From the cell containing the given text, extract its center point as (X, Y) coordinate. 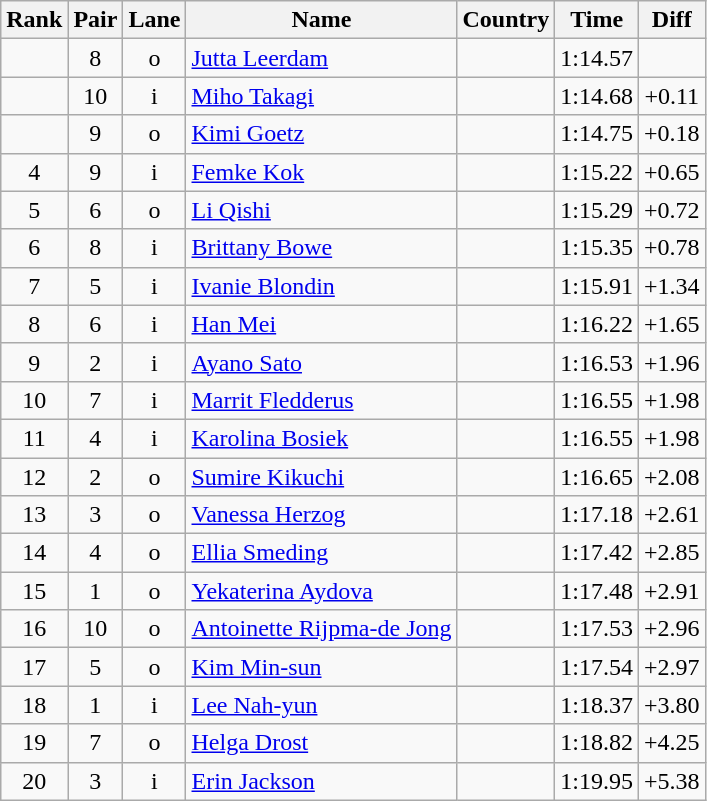
1:17.54 (597, 667)
Marrit Fledderus (322, 400)
1:16.65 (597, 477)
1:14.57 (597, 58)
+2.91 (672, 591)
1:15.22 (597, 172)
1:16.22 (597, 324)
Rank (34, 20)
Lane (154, 20)
1:15.91 (597, 286)
Erin Jackson (322, 781)
1:17.53 (597, 629)
Lee Nah-yun (322, 705)
19 (34, 743)
Femke Kok (322, 172)
1:16.53 (597, 362)
Ellia Smeding (322, 553)
Yekaterina Aydova (322, 591)
17 (34, 667)
+0.65 (672, 172)
+0.72 (672, 210)
+0.11 (672, 96)
+3.80 (672, 705)
+2.96 (672, 629)
1:18.37 (597, 705)
+1.34 (672, 286)
+2.97 (672, 667)
1:17.48 (597, 591)
+1.65 (672, 324)
Brittany Bowe (322, 248)
+0.18 (672, 134)
12 (34, 477)
+5.38 (672, 781)
11 (34, 438)
Ivanie Blondin (322, 286)
Pair (96, 20)
1:17.18 (597, 515)
Sumire Kikuchi (322, 477)
1:14.68 (597, 96)
+1.96 (672, 362)
1:14.75 (597, 134)
Han Mei (322, 324)
+0.78 (672, 248)
1:15.29 (597, 210)
Kim Min-sun (322, 667)
Name (322, 20)
+2.08 (672, 477)
Vanessa Herzog (322, 515)
1:18.82 (597, 743)
Karolina Bosiek (322, 438)
13 (34, 515)
Helga Drost (322, 743)
15 (34, 591)
Jutta Leerdam (322, 58)
Kimi Goetz (322, 134)
+2.61 (672, 515)
20 (34, 781)
Country (506, 20)
Time (597, 20)
Antoinette Rijpma-de Jong (322, 629)
+2.85 (672, 553)
14 (34, 553)
1:17.42 (597, 553)
+4.25 (672, 743)
Miho Takagi (322, 96)
Li Qishi (322, 210)
16 (34, 629)
Diff (672, 20)
Ayano Sato (322, 362)
1:19.95 (597, 781)
18 (34, 705)
1:15.35 (597, 248)
